For the text-containing cell, return its midpoint in (X, Y) coordinate format. 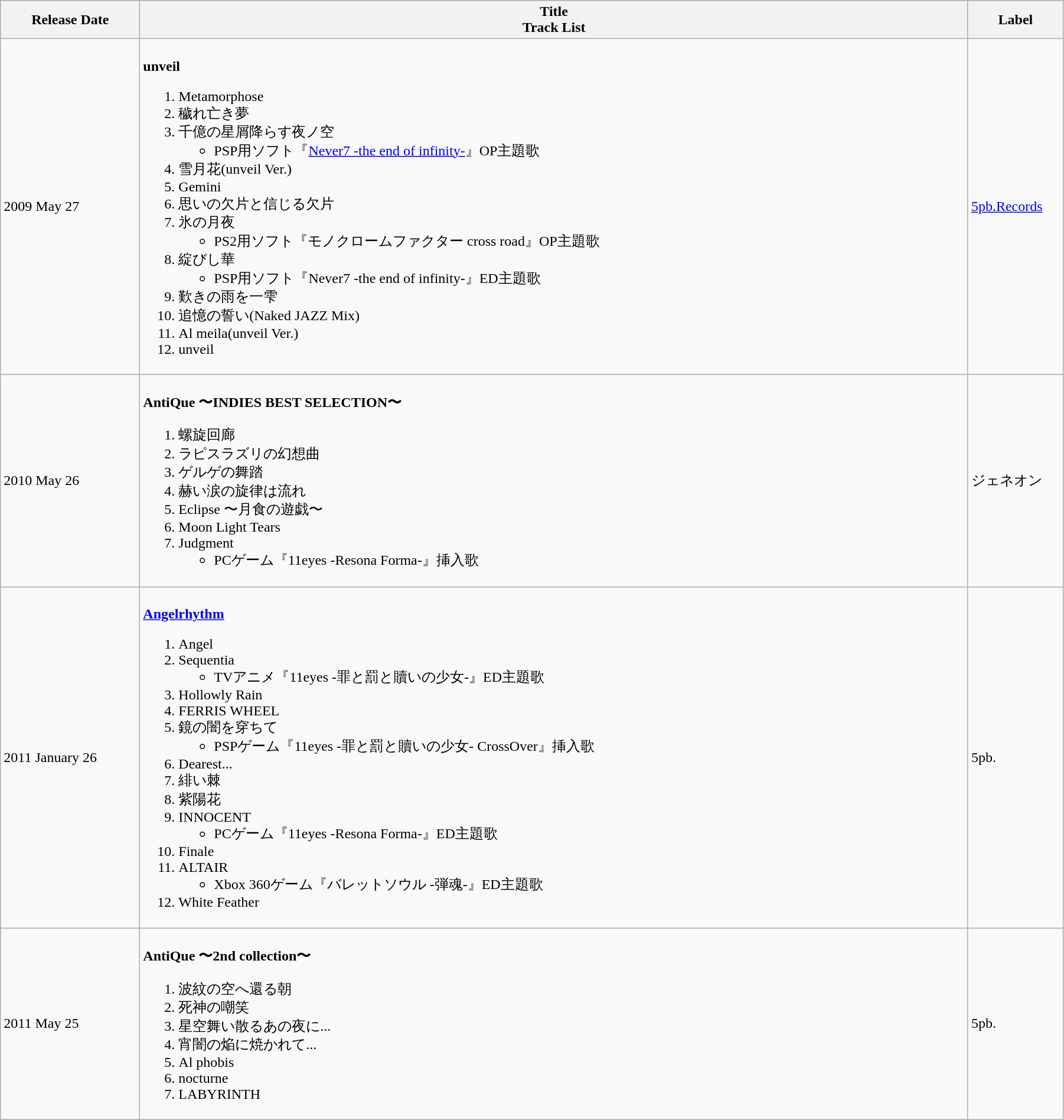
2011 May 25 (70, 1023)
Label (1016, 20)
TitleTrack List (554, 20)
Release Date (70, 20)
2010 May 26 (70, 481)
5pb.Records (1016, 207)
2009 May 27 (70, 207)
AntiQue 〜INDIES BEST SELECTION〜螺旋回廊ラピスラズリの幻想曲ゲルゲの舞踏赫い涙の旋律は流れEclipse 〜月食の遊戯〜Moon Light TearsJudgmentPCゲーム『11eyes -Resona Forma-』挿入歌 (554, 481)
AntiQue 〜2nd collection〜波紋の空へ還る朝死神の嘲笑星空舞い散るあの夜に...宵闇の焔に焼かれて...Al phobisnocturneLABYRINTH (554, 1023)
ジェネオン (1016, 481)
2011 January 26 (70, 757)
